Pinpoint the cell where the given text exists, returning its [X, Y] midpoint coordinate. 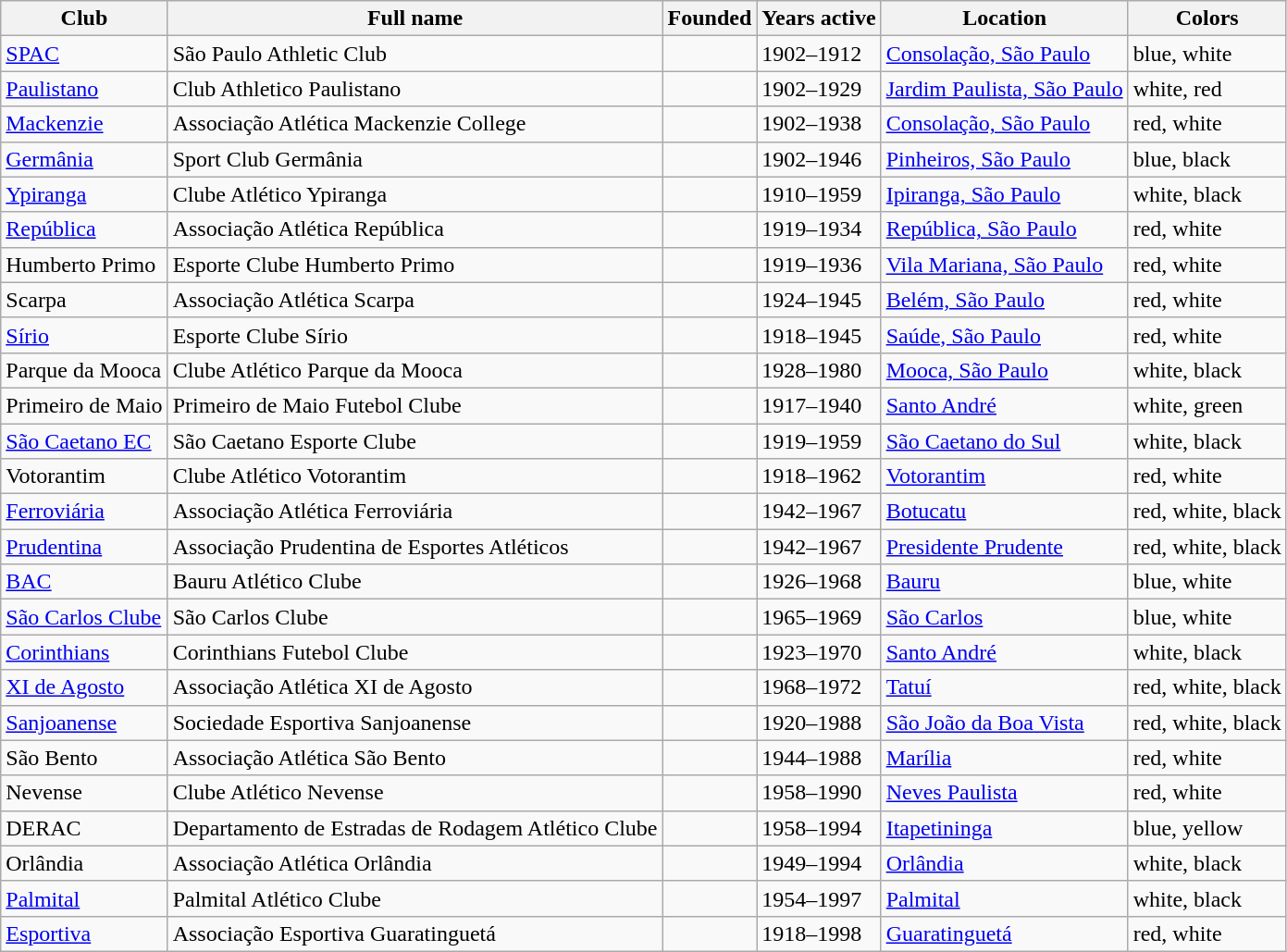
1958–1990 [819, 793]
Vila Mariana, São Paulo [1005, 265]
Ipiranga, São Paulo [1005, 194]
1924–1945 [819, 300]
Club [84, 19]
1919–1934 [819, 229]
Clube Atlético Ypiranga [415, 194]
Clube Atlético Votorantim [415, 476]
1918–1998 [819, 933]
Scarpa [84, 300]
Esportiva [84, 933]
1949–1994 [819, 863]
Presidente Prudente [1005, 547]
São Caetano Esporte Clube [415, 441]
1968–1972 [819, 687]
Club Athletico Paulistano [415, 89]
1923–1970 [819, 652]
blue, yellow [1207, 828]
1902–1946 [819, 159]
white, green [1207, 405]
Associação Prudentina de Esportes Atléticos [415, 547]
Parque da Mooca [84, 370]
Ypiranga [84, 194]
Palmital Atlético Clube [415, 898]
1902–1912 [819, 54]
Guaratinguetá [1005, 933]
Itapetininga [1005, 828]
Esporte Clube Humberto Primo [415, 265]
Ferroviária [84, 512]
Sociedade Esportiva Sanjoanense [415, 723]
Associação Atlética Orlândia [415, 863]
1926–1968 [819, 582]
Mackenzie [84, 124]
São Paulo Athletic Club [415, 54]
1902–1938 [819, 124]
1902–1929 [819, 89]
São Carlos [1005, 617]
São Bento [84, 758]
Full name [415, 19]
Clube Atlético Nevense [415, 793]
XI de Agosto [84, 687]
Primeiro de Maio [84, 405]
República [84, 229]
1965–1969 [819, 617]
Prudentina [84, 547]
Corinthians [84, 652]
Primeiro de Maio Futebol Clube [415, 405]
Saúde, São Paulo [1005, 335]
Sírio [84, 335]
Associação Atlética República [415, 229]
Associação Atlética Scarpa [415, 300]
Departamento de Estradas de Rodagem Atlético Clube [415, 828]
São Caetano EC [84, 441]
Associação Esportiva Guaratinguetá [415, 933]
Neves Paulista [1005, 793]
Bauru [1005, 582]
Nevense [84, 793]
DERAC [84, 828]
Germânia [84, 159]
Marília [1005, 758]
Years active [819, 19]
SPAC [84, 54]
Associação Atlética Ferroviária [415, 512]
blue, black [1207, 159]
1944–1988 [819, 758]
1919–1936 [819, 265]
white, red [1207, 89]
Tatuí [1005, 687]
Esporte Clube Sírio [415, 335]
Humberto Primo [84, 265]
1918–1945 [819, 335]
Sport Club Germânia [415, 159]
1910–1959 [819, 194]
Sanjoanense [84, 723]
1917–1940 [819, 405]
Mooca, São Paulo [1005, 370]
1920–1988 [819, 723]
Clube Atlético Parque da Mooca [415, 370]
Corinthians Futebol Clube [415, 652]
1928–1980 [819, 370]
Pinheiros, São Paulo [1005, 159]
Associação Atlética São Bento [415, 758]
Colors [1207, 19]
BAC [84, 582]
1958–1994 [819, 828]
Associação Atlética Mackenzie College [415, 124]
República, São Paulo [1005, 229]
Jardim Paulista, São Paulo [1005, 89]
Founded [710, 19]
1918–1962 [819, 476]
Bauru Atlético Clube [415, 582]
Location [1005, 19]
1919–1959 [819, 441]
São João da Boa Vista [1005, 723]
Associação Atlética XI de Agosto [415, 687]
Botucatu [1005, 512]
São Caetano do Sul [1005, 441]
Belém, São Paulo [1005, 300]
1954–1997 [819, 898]
Paulistano [84, 89]
